Extract the (x, y) coordinate from the center of the cell holding the provided text.  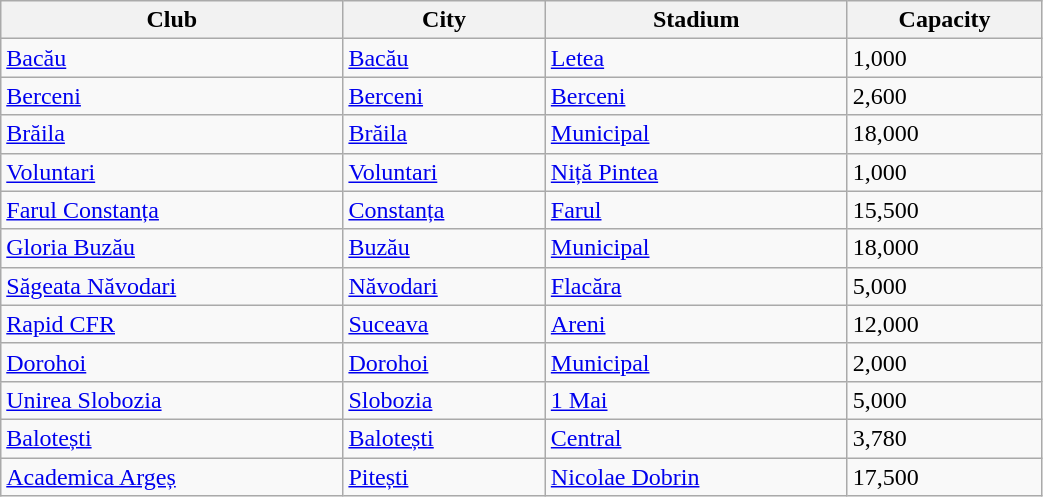
Rapid CFR (172, 324)
Capacity (944, 20)
Nicolae Dobrin (696, 477)
City (444, 20)
Năvodari (444, 286)
3,780 (944, 438)
Unirea Slobozia (172, 400)
Letea (696, 58)
Flacăra (696, 286)
Academica Argeș (172, 477)
Club (172, 20)
Slobozia (444, 400)
2,000 (944, 362)
Gloria Buzău (172, 248)
2,600 (944, 96)
Farul (696, 210)
Suceava (444, 324)
1 Mai (696, 400)
Săgeata Năvodari (172, 286)
Niță Pintea (696, 172)
Pitești (444, 477)
17,500 (944, 477)
Central (696, 438)
15,500 (944, 210)
Buzău (444, 248)
12,000 (944, 324)
Constanța (444, 210)
Areni (696, 324)
Farul Constanța (172, 210)
Stadium (696, 20)
